Provide the (X, Y) coordinate of the cell's center where the given text is located.  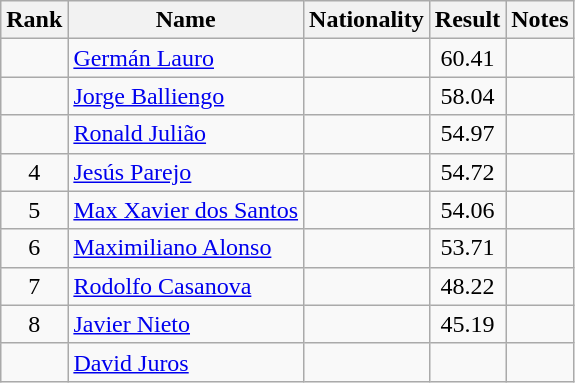
Notes (540, 20)
7 (34, 286)
54.06 (467, 210)
54.72 (467, 172)
Jorge Balliengo (186, 96)
Maximiliano Alonso (186, 248)
58.04 (467, 96)
Rodolfo Casanova (186, 286)
Rank (34, 20)
David Juros (186, 362)
Javier Nieto (186, 324)
4 (34, 172)
6 (34, 248)
5 (34, 210)
Max Xavier dos Santos (186, 210)
45.19 (467, 324)
Jesús Parejo (186, 172)
53.71 (467, 248)
48.22 (467, 286)
60.41 (467, 58)
8 (34, 324)
Result (467, 20)
Germán Lauro (186, 58)
Nationality (367, 20)
Name (186, 20)
Ronald Julião (186, 134)
54.97 (467, 134)
